Capture the cell that displays the provided text and extract its [x, y] central coordinate. 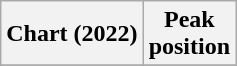
Peakposition [189, 34]
Chart (2022) [72, 34]
